Identify which cell holds the provided text, then report its (x, y) central coordinate. 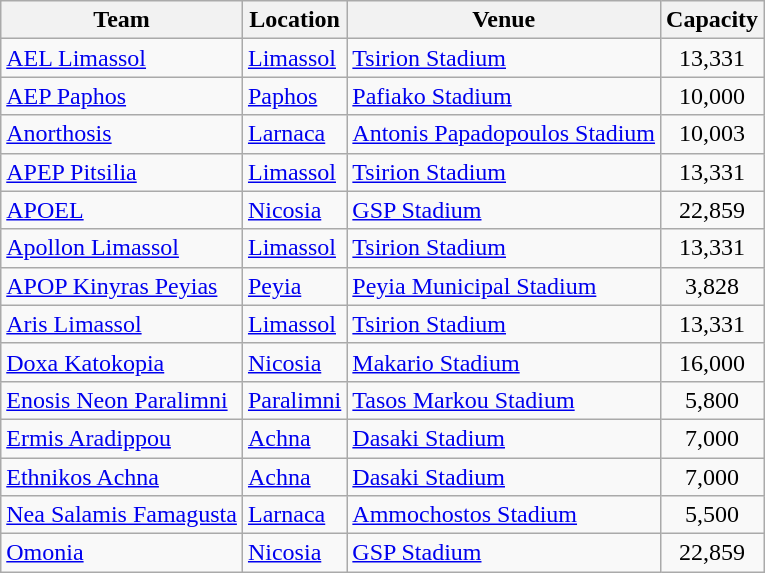
10,000 (712, 96)
Tasos Markou Stadium (504, 400)
Apollon Limassol (122, 248)
APOEL (122, 210)
Aris Limassol (122, 324)
Pafiako Stadium (504, 96)
Omonia (122, 553)
Peyia (294, 286)
Ammochostos Stadium (504, 515)
Antonis Papadopoulos Stadium (504, 134)
Team (122, 20)
APEP Pitsilia (122, 172)
10,003 (712, 134)
Anorthosis (122, 134)
Makario Stadium (504, 362)
Enosis Neon Paralimni (122, 400)
5,800 (712, 400)
Capacity (712, 20)
Ermis Aradippou (122, 438)
3,828 (712, 286)
Ethnikos Achna (122, 477)
Doxa Katokopia (122, 362)
Venue (504, 20)
5,500 (712, 515)
AEL Limassol (122, 58)
Peyia Municipal Stadium (504, 286)
Paralimni (294, 400)
16,000 (712, 362)
Paphos (294, 96)
APOP Kinyras Peyias (122, 286)
AEP Paphos (122, 96)
Location (294, 20)
Nea Salamis Famagusta (122, 515)
